Provide the [x, y] coordinate of the cell's center where the given text is located.  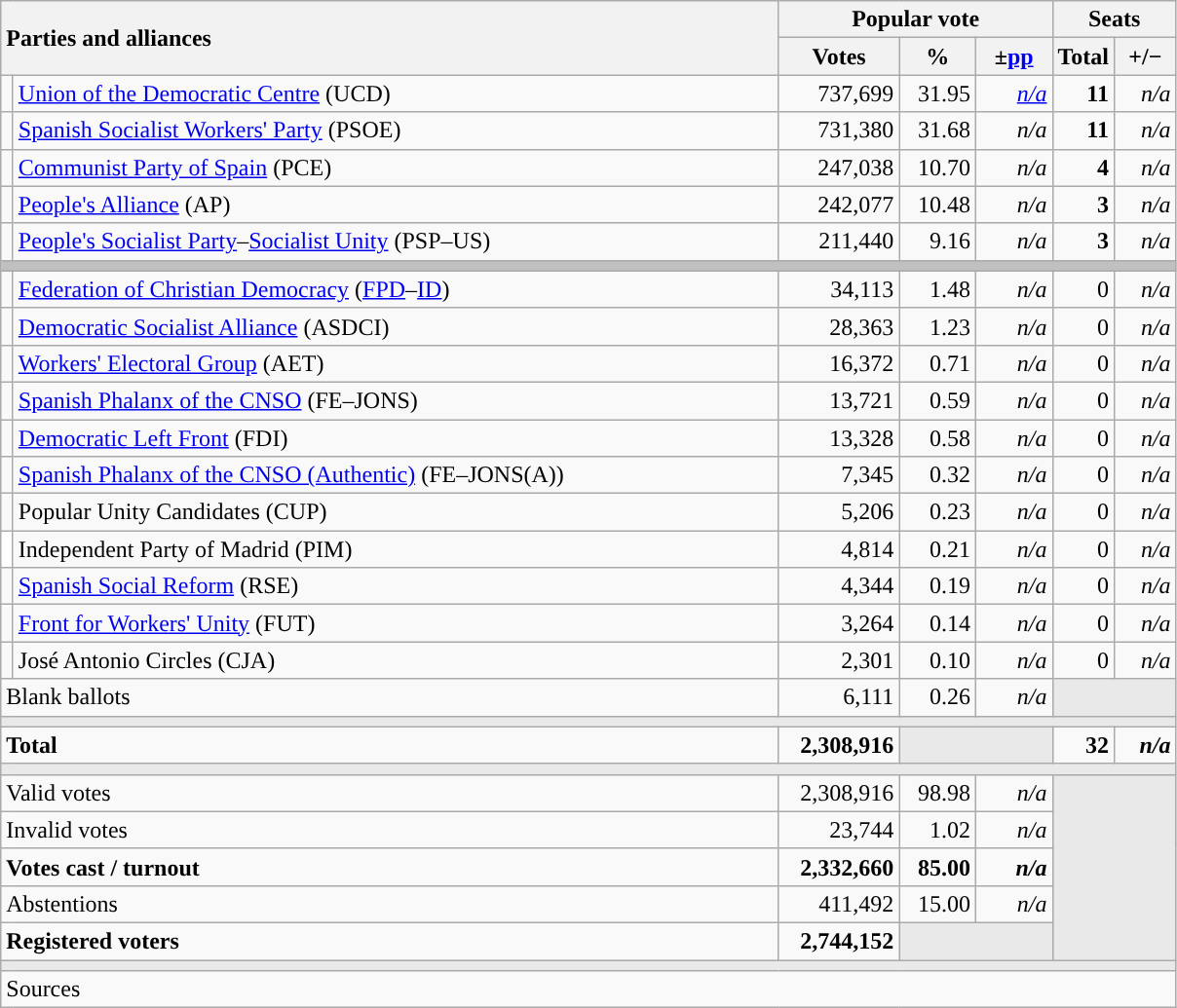
23,744 [839, 830]
1.02 [937, 830]
Communist Party of Spain (PCE) [396, 168]
0.58 [937, 437]
Popular Unity Candidates (CUP) [396, 512]
85.00 [937, 867]
2,744,152 [839, 941]
31.95 [937, 93]
34,113 [839, 289]
Valid votes [390, 793]
Sources [588, 989]
Spanish Phalanx of the CNSO (Authentic) (FE–JONS(A)) [396, 475]
Spanish Phalanx of the CNSO (FE–JONS) [396, 400]
Independent Party of Madrid (PIM) [396, 549]
31.68 [937, 131]
10.70 [937, 168]
737,699 [839, 93]
13,328 [839, 437]
Workers' Electoral Group (AET) [396, 363]
0.71 [937, 363]
0.59 [937, 400]
Votes cast / turnout [390, 867]
411,492 [839, 904]
Blank ballots [390, 697]
3,264 [839, 623]
Abstentions [390, 904]
Democratic Socialist Alliance (ASDCI) [396, 326]
247,038 [839, 168]
Democratic Left Front (FDI) [396, 437]
Union of the Democratic Centre (UCD) [396, 93]
±pp [1013, 56]
7,345 [839, 475]
16,372 [839, 363]
4,814 [839, 549]
32 [1083, 745]
1.23 [937, 326]
Votes [839, 56]
Seats [1115, 19]
Spanish Socialist Workers' Party (PSOE) [396, 131]
211,440 [839, 242]
13,721 [839, 400]
28,363 [839, 326]
Invalid votes [390, 830]
731,380 [839, 131]
People's Socialist Party–Socialist Unity (PSP–US) [396, 242]
9.16 [937, 242]
People's Alliance (AP) [396, 205]
2,332,660 [839, 867]
0.32 [937, 475]
Registered voters [390, 941]
0.26 [937, 697]
0.23 [937, 512]
6,111 [839, 697]
4,344 [839, 586]
0.21 [937, 549]
5,206 [839, 512]
Parties and alliances [390, 38]
2,301 [839, 660]
0.14 [937, 623]
Popular vote [916, 19]
+/− [1146, 56]
10.48 [937, 205]
José Antonio Circles (CJA) [396, 660]
% [937, 56]
1.48 [937, 289]
0.19 [937, 586]
242,077 [839, 205]
Front for Workers' Unity (FUT) [396, 623]
98.98 [937, 793]
15.00 [937, 904]
Federation of Christian Democracy (FPD–ID) [396, 289]
0.10 [937, 660]
Spanish Social Reform (RSE) [396, 586]
4 [1083, 168]
